Output the [X, Y] coordinate of the center of the cell containing the given text.  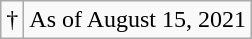
As of August 15, 2021 [138, 20]
† [12, 20]
